Return (X, Y) of the center of cell containing provided text 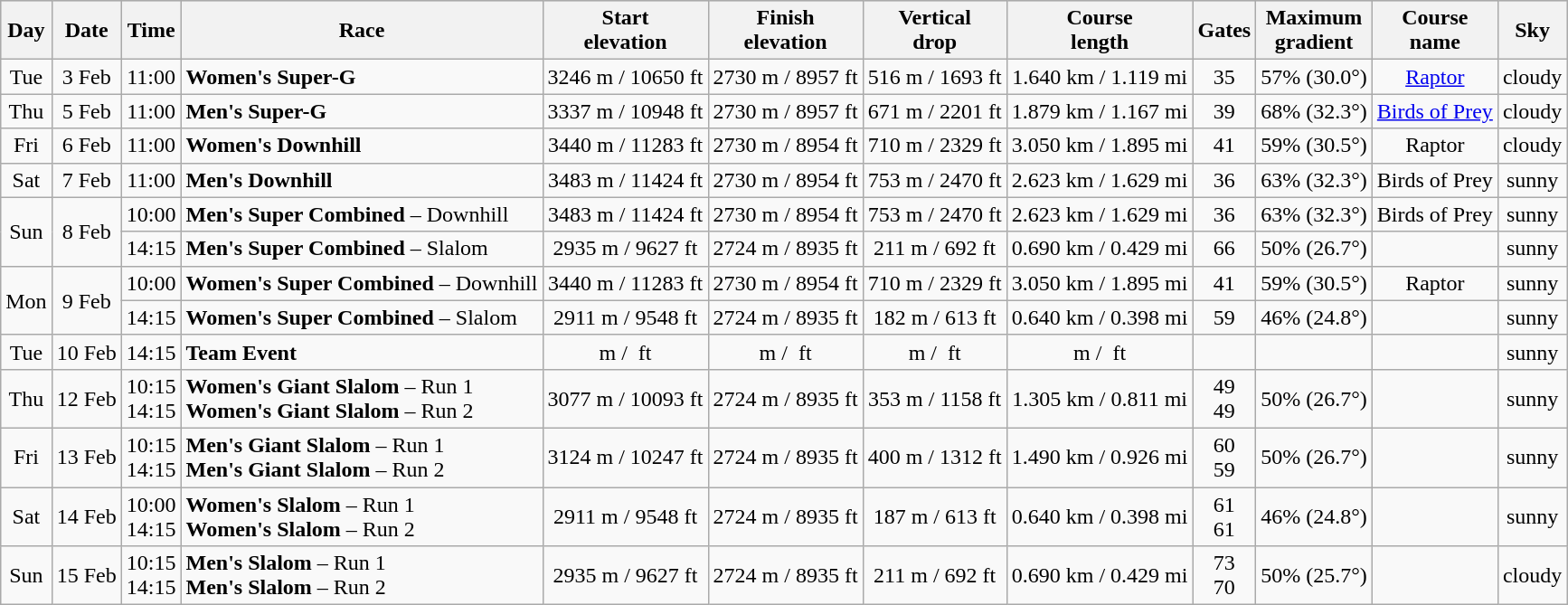
50% (25.7°) (1315, 575)
Maximumgradient (1315, 31)
68% (32.3°) (1315, 111)
Men's Super Combined – Slalom (362, 249)
4949 (1224, 398)
Men's Slalom – Run 1Men's Slalom – Run 2 (362, 575)
Women's Giant Slalom – Run 1Women's Giant Slalom – Run 2 (362, 398)
Sky (1532, 31)
8 Feb (87, 232)
1.640 km / 1.119 mi (1100, 77)
3 Feb (87, 77)
12 Feb (87, 398)
Women's Super-G (362, 77)
5 Feb (87, 111)
3124 m / 10247 ft (626, 458)
1.879 km / 1.167 mi (1100, 111)
3246 m / 10650 ft (626, 77)
Men's Super Combined – Downhill (362, 214)
Finishelevation (785, 31)
39 (1224, 111)
9 Feb (87, 300)
Gates (1224, 31)
Coursename (1434, 31)
1.490 km / 0.926 mi (1100, 458)
6059 (1224, 458)
187 m / 613 ft (935, 515)
35 (1224, 77)
3077 m / 10093 ft (626, 398)
57% (30.0°) (1315, 77)
7370 (1224, 575)
10:0014:15 (151, 515)
Date (87, 31)
182 m / 613 ft (935, 317)
10 Feb (87, 352)
Courselength (1100, 31)
353 m / 1158 ft (935, 398)
Startelevation (626, 31)
Men's Downhill (362, 180)
6 Feb (87, 146)
Team Event (362, 352)
Women's Slalom – Run 1Women's Slalom – Run 2 (362, 515)
6161 (1224, 515)
Race (362, 31)
14 Feb (87, 515)
Mon (26, 300)
Day (26, 31)
Men's Giant Slalom – Run 1Men's Giant Slalom – Run 2 (362, 458)
59 (1224, 317)
13 Feb (87, 458)
Verticaldrop (935, 31)
Time (151, 31)
516 m / 1693 ft (935, 77)
Men's Super-G (362, 111)
Women's Super Combined – Downhill (362, 283)
66 (1224, 249)
Women's Downhill (362, 146)
3337 m / 10948 ft (626, 111)
671 m / 2201 ft (935, 111)
15 Feb (87, 575)
7 Feb (87, 180)
Women's Super Combined – Slalom (362, 317)
400 m / 1312 ft (935, 458)
1.305 km / 0.811 mi (1100, 398)
